Determine the [x, y] coordinate at the center of the cell enclosing the given text.  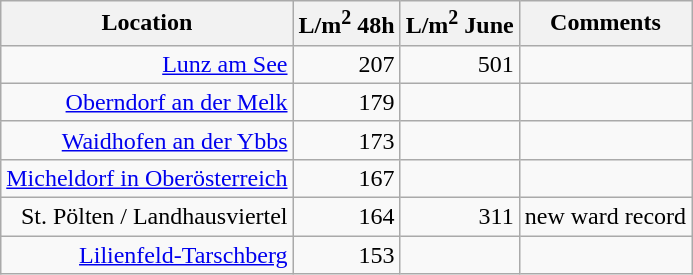
Location [147, 24]
167 [346, 178]
153 [346, 255]
new ward record [605, 217]
311 [460, 217]
L/m2 June [460, 24]
501 [460, 64]
Micheldorf in Oberösterreich [147, 178]
173 [346, 140]
Waidhofen an der Ybbs [147, 140]
St. Pölten / Landhausviertel [147, 217]
Oberndorf an der Melk [147, 102]
179 [346, 102]
Lilienfeld-Tarschberg [147, 255]
Lunz am See [147, 64]
207 [346, 64]
L/m2 48h [346, 24]
Comments [605, 24]
164 [346, 217]
